Determine the (X, Y) coordinate at the center of the cell enclosing the given text.  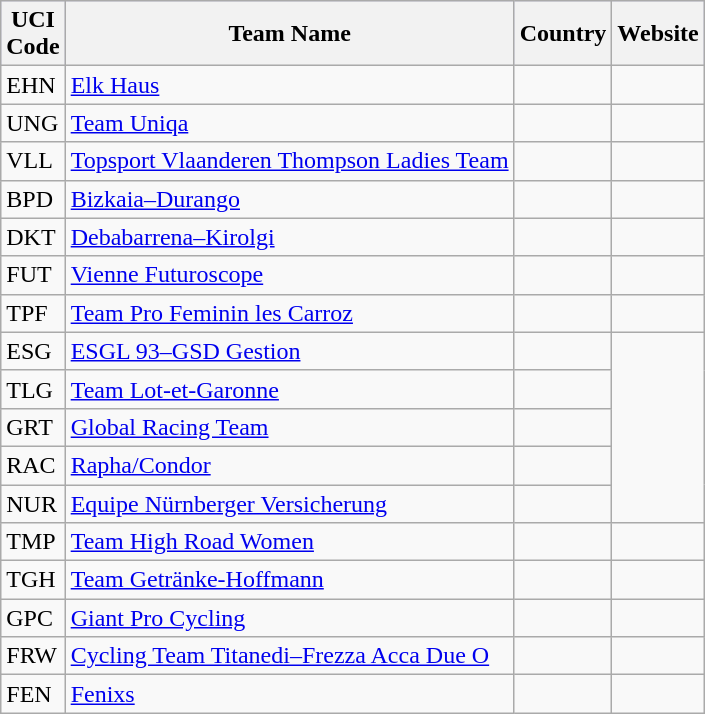
Global Racing Team (290, 427)
Elk Haus (290, 85)
Website (658, 34)
Country (563, 34)
FUT (33, 275)
VLL (33, 161)
Team Getränke-Hoffmann (290, 580)
Topsport Vlaanderen Thompson Ladies Team (290, 161)
GRT (33, 427)
Team Pro Feminin les Carroz (290, 313)
Team Uniqa (290, 123)
NUR (33, 503)
TGH (33, 580)
RAC (33, 465)
TPF (33, 313)
Team High Road Women (290, 542)
ESG (33, 351)
UCICode (33, 34)
Debabarrena–Kirolgi (290, 237)
GPC (33, 618)
FRW (33, 656)
UNG (33, 123)
BPD (33, 199)
EHN (33, 85)
Fenixs (290, 694)
TMP (33, 542)
Cycling Team Titanedi–Frezza Acca Due O (290, 656)
Vienne Futuroscope (290, 275)
FEN (33, 694)
Team Lot-et-Garonne (290, 389)
Giant Pro Cycling (290, 618)
TLG (33, 389)
Team Name (290, 34)
Equipe Nürnberger Versicherung (290, 503)
ESGL 93–GSD Gestion (290, 351)
Bizkaia–Durango (290, 199)
DKT (33, 237)
Rapha/Condor (290, 465)
